Return [x, y] of the center of cell containing provided text 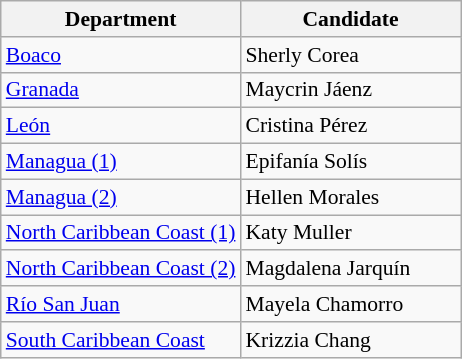
Boaco [121, 55]
South Caribbean Coast [121, 340]
Krizzia Chang [350, 340]
Granada [121, 90]
Mayela Chamorro [350, 304]
Cristina Pérez [350, 126]
Sherly Corea [350, 55]
Epifanía Solís [350, 162]
Department [121, 19]
Candidate [350, 19]
Managua (2) [121, 197]
León [121, 126]
Hellen Morales [350, 197]
North Caribbean Coast (1) [121, 233]
Managua (1) [121, 162]
Maycrin Jáenz [350, 90]
North Caribbean Coast (2) [121, 269]
Río San Juan [121, 304]
Magdalena Jarquín [350, 269]
Katy Muller [350, 233]
